Extract the (x, y) coordinate from the center of the cell holding the provided text.  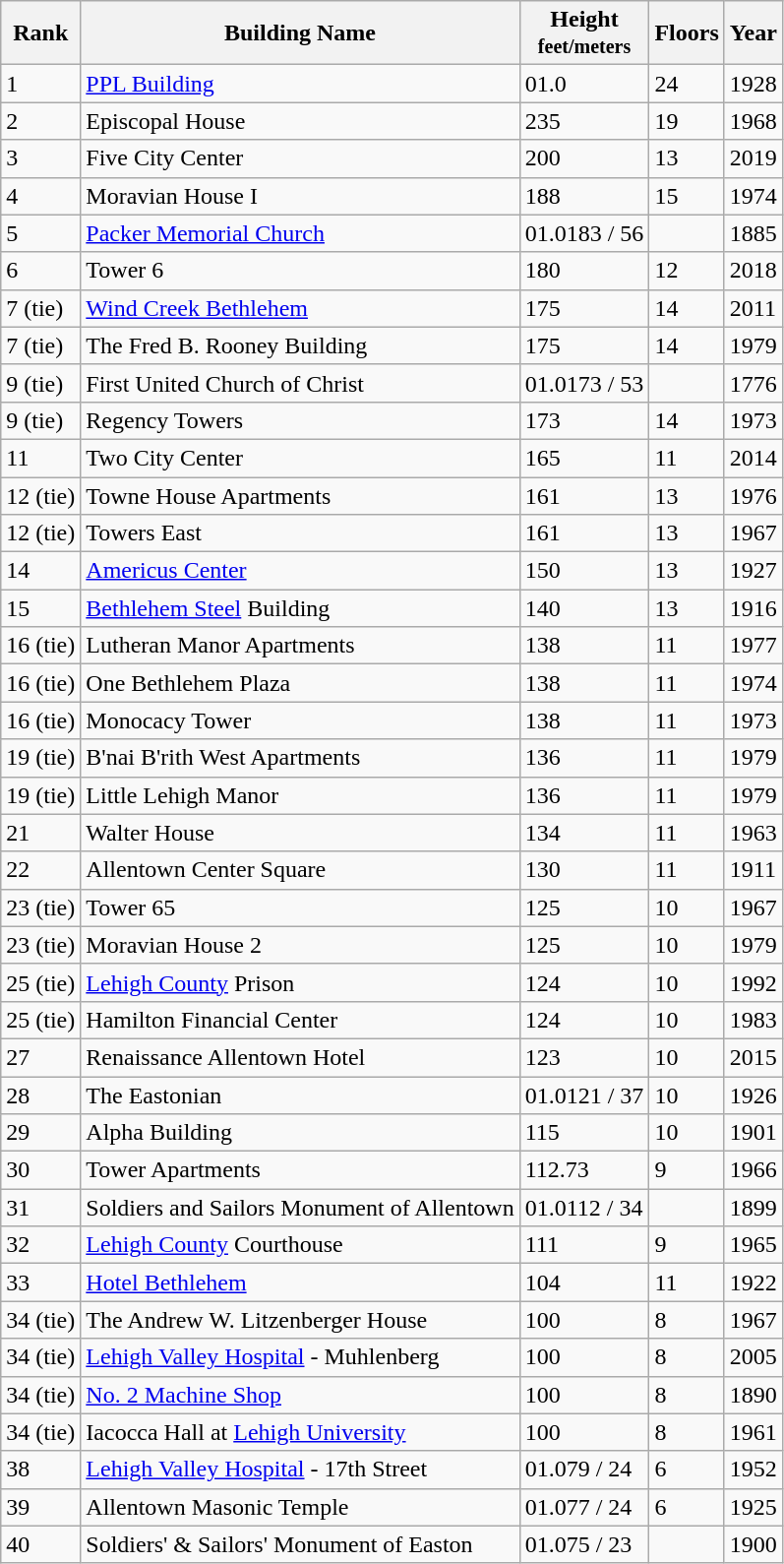
1983 (754, 1020)
One Bethlehem Plaza (300, 683)
1977 (754, 646)
1901 (754, 1133)
Packer Memorial Church (300, 233)
Walter House (300, 833)
Allentown Masonic Temple (300, 1507)
Lehigh Valley Hospital - 17th Street (300, 1470)
1899 (754, 1208)
1928 (754, 84)
Episcopal House (300, 121)
The Fred B. Rooney Building (300, 345)
38 (41, 1470)
01.0173 / 53 (584, 383)
Tower Apartments (300, 1170)
01.077 / 24 (584, 1507)
Tower 6 (300, 271)
173 (584, 420)
First United Church of Christ (300, 383)
Moravian House I (300, 196)
1776 (754, 383)
Lehigh County Courthouse (300, 1245)
115 (584, 1133)
Building Name (300, 33)
Floors (687, 33)
19 (687, 121)
01.075 / 23 (584, 1544)
24 (687, 84)
The Eastonian (300, 1095)
134 (584, 833)
Two City Center (300, 458)
112.73 (584, 1170)
3 (41, 158)
Five City Center (300, 158)
39 (41, 1507)
2019 (754, 158)
01.0183 / 56 (584, 233)
Renaissance Allentown Hotel (300, 1057)
1968 (754, 121)
01.079 / 24 (584, 1470)
1 (41, 84)
Year (754, 33)
32 (41, 1245)
01.0121 / 37 (584, 1095)
1900 (754, 1544)
01.0112 / 34 (584, 1208)
Rank (41, 33)
Alpha Building (300, 1133)
2018 (754, 271)
104 (584, 1282)
2005 (754, 1357)
B'nai B'rith West Apartments (300, 758)
Soldiers' & Sailors' Monument of Easton (300, 1544)
140 (584, 608)
1965 (754, 1245)
1922 (754, 1282)
The Andrew W. Litzenberger House (300, 1320)
Allentown Center Square (300, 870)
29 (41, 1133)
01.0 (584, 84)
Lutheran Manor Apartments (300, 646)
2 (41, 121)
1992 (754, 982)
150 (584, 571)
21 (41, 833)
1885 (754, 233)
165 (584, 458)
188 (584, 196)
PPL Building (300, 84)
1925 (754, 1507)
40 (41, 1544)
Monocacy Tower (300, 720)
12 (687, 271)
200 (584, 158)
1890 (754, 1395)
5 (41, 233)
130 (584, 870)
27 (41, 1057)
2014 (754, 458)
235 (584, 121)
Wind Creek Bethlehem (300, 308)
Iacocca Hall at Lehigh University (300, 1432)
22 (41, 870)
Hamilton Financial Center (300, 1020)
180 (584, 271)
Towne House Apartments (300, 495)
Bethlehem Steel Building (300, 608)
4 (41, 196)
30 (41, 1170)
1976 (754, 495)
111 (584, 1245)
1927 (754, 571)
33 (41, 1282)
Lehigh Valley Hospital - Muhlenberg (300, 1357)
Heightfeet/meters (584, 33)
Moravian House 2 (300, 945)
1966 (754, 1170)
Hotel Bethlehem (300, 1282)
2011 (754, 308)
Regency Towers (300, 420)
No. 2 Machine Shop (300, 1395)
Towers East (300, 533)
1961 (754, 1432)
1963 (754, 833)
Tower 65 (300, 907)
28 (41, 1095)
Americus Center (300, 571)
Soldiers and Sailors Monument of Allentown (300, 1208)
Little Lehigh Manor (300, 795)
2015 (754, 1057)
1911 (754, 870)
Lehigh County Prison (300, 982)
1926 (754, 1095)
1952 (754, 1470)
1916 (754, 608)
31 (41, 1208)
123 (584, 1057)
